Detect which cell encompasses the target text, then output its (x, y) center coordinate. 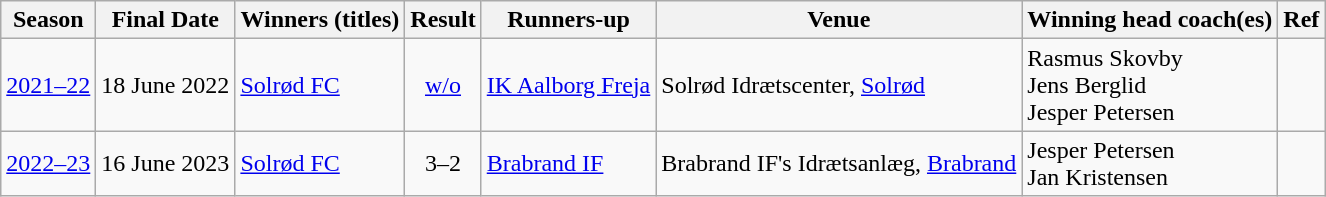
Winning head coach(es) (1150, 20)
Brabrand IF's Idrætsanlæg, Brabrand (839, 164)
Solrød Idrætscenter, Solrød (839, 85)
Ref (1302, 20)
Jesper Petersen Jan Kristensen (1150, 164)
Winners (titles) (320, 20)
Season (48, 20)
Venue (839, 20)
w/o (443, 85)
Rasmus Skovby Jens Berglid Jesper Petersen (1150, 85)
IK Aalborg Freja (568, 85)
2022–23 (48, 164)
16 June 2023 (166, 164)
Brabrand IF (568, 164)
Runners-up (568, 20)
2021–22 (48, 85)
18 June 2022 (166, 85)
3–2 (443, 164)
Final Date (166, 20)
Result (443, 20)
